Pinpoint the cell where the given text exists, returning its [x, y] midpoint coordinate. 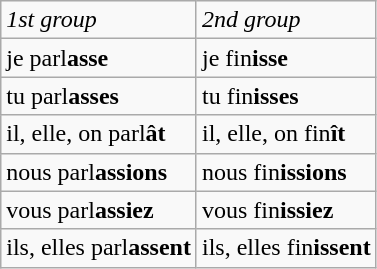
je finisse [286, 58]
tu parlasses [99, 96]
je parlasse [99, 58]
ils, elles finissent [286, 248]
vous parlassiez [99, 210]
il, elle, on parlât [99, 134]
1st group [99, 20]
ils, elles parlassent [99, 248]
vous finissiez [286, 210]
il, elle, on finît [286, 134]
nous parlassions [99, 172]
tu finisses [286, 96]
2nd group [286, 20]
nous finissions [286, 172]
